Provide the [X, Y] coordinate of the cell's center where the given text is located.  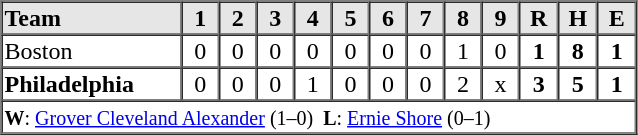
R [538, 18]
6 [388, 18]
H [578, 18]
Boston [92, 50]
E [616, 18]
Philadelphia [92, 84]
W: Grover Cleveland Alexander (1–0) L: Ernie Shore (0–1) [319, 116]
Team [92, 18]
4 [313, 18]
9 [501, 18]
7 [426, 18]
x [501, 84]
